Scan for the cell matching the given text and deliver its (x, y) coordinate at center. 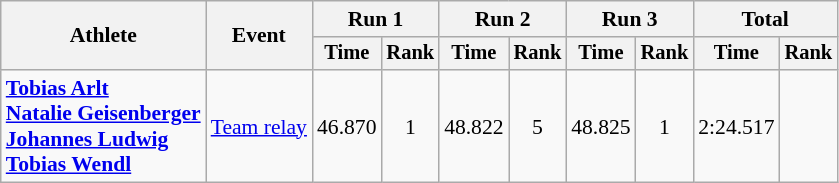
2:24.517 (736, 126)
Tobias ArltNatalie GeisenbergerJohannes LudwigTobias Wendl (104, 126)
Run 2 (502, 19)
Total (765, 19)
Team relay (259, 126)
Athlete (104, 36)
Run 3 (630, 19)
46.870 (346, 126)
Event (259, 36)
5 (538, 126)
Run 1 (376, 19)
48.822 (474, 126)
48.825 (600, 126)
